Locate the cell with the specified text and output its (X, Y) center coordinate. 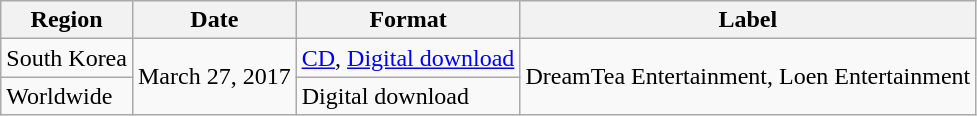
CD, Digital download (408, 58)
Format (408, 20)
Date (214, 20)
Label (748, 20)
South Korea (67, 58)
Region (67, 20)
Worldwide (67, 96)
DreamTea Entertainment, Loen Entertainment (748, 77)
Digital download (408, 96)
March 27, 2017 (214, 77)
